Provide the [X, Y] coordinate of the cell's center where the given text is located.  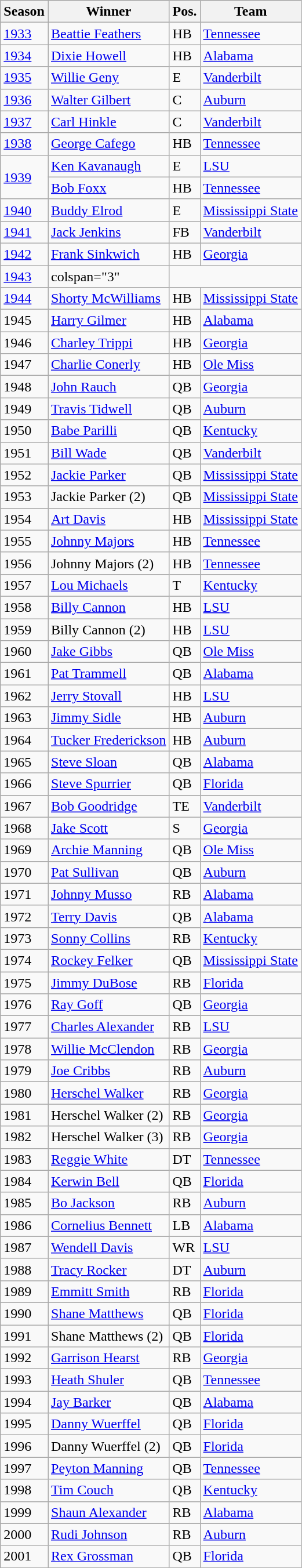
1953 [24, 497]
Jackie Parker [108, 475]
Herschel Walker (3) [108, 1137]
1986 [24, 1225]
1964 [24, 740]
1989 [24, 1291]
Jake Gibbs [108, 652]
Winner [108, 12]
Danny Wuerffel [108, 1424]
Emmitt Smith [108, 1291]
Pos. [184, 12]
FB [184, 232]
Shane Matthews (2) [108, 1335]
1959 [24, 629]
1976 [24, 1005]
1955 [24, 541]
Shorty McWilliams [108, 299]
S [184, 828]
Johnny Majors [108, 541]
1990 [24, 1313]
1993 [24, 1380]
1966 [24, 784]
1958 [24, 607]
1948 [24, 387]
1982 [24, 1137]
1984 [24, 1181]
1941 [24, 232]
Rex Grossman [108, 1556]
Lou Michaels [108, 585]
Shane Matthews [108, 1313]
1981 [24, 1115]
Frank Sinkwich [108, 254]
Jake Scott [108, 828]
1995 [24, 1424]
1940 [24, 210]
1947 [24, 365]
1977 [24, 1027]
1980 [24, 1093]
Cornelius Bennett [108, 1225]
Babe Parilli [108, 431]
Joe Cribbs [108, 1071]
1956 [24, 563]
1972 [24, 916]
1934 [24, 56]
1969 [24, 850]
1943 [24, 277]
Reggie White [108, 1159]
colspan="3" [108, 277]
1994 [24, 1402]
1957 [24, 585]
Archie Manning [108, 850]
1968 [24, 828]
1938 [24, 144]
1935 [24, 78]
1975 [24, 983]
Tim Couch [108, 1490]
1992 [24, 1358]
Ray Goff [108, 1005]
Ken Kavanaugh [108, 166]
1954 [24, 519]
Terry Davis [108, 916]
John Rauch [108, 387]
Jerry Stovall [108, 696]
Johnny Musso [108, 894]
TE [184, 806]
Walter Gilbert [108, 100]
Garrison Hearst [108, 1358]
1971 [24, 894]
1973 [24, 938]
Tracy Rocker [108, 1269]
1999 [24, 1512]
Dixie Howell [108, 56]
1970 [24, 872]
Charlie Conerly [108, 365]
WR [184, 1247]
Billy Cannon [108, 607]
Jackie Parker (2) [108, 497]
1936 [24, 100]
George Cafego [108, 144]
Willie Geny [108, 78]
2000 [24, 1534]
Bill Wade [108, 453]
Rudi Johnson [108, 1534]
Steve Spurrier [108, 784]
1952 [24, 475]
Buddy Elrod [108, 210]
Sonny Collins [108, 938]
Jimmy Sidle [108, 718]
1985 [24, 1203]
1997 [24, 1468]
Bob Goodridge [108, 806]
1974 [24, 960]
1960 [24, 652]
1979 [24, 1071]
1978 [24, 1049]
Herschel Walker [108, 1093]
Herschel Walker (2) [108, 1115]
Charley Trippi [108, 343]
Charles Alexander [108, 1027]
1946 [24, 343]
Peyton Manning [108, 1468]
1983 [24, 1159]
1942 [24, 254]
Willie McClendon [108, 1049]
1951 [24, 453]
Pat Trammell [108, 674]
Jay Barker [108, 1402]
1949 [24, 409]
1962 [24, 696]
1944 [24, 299]
1939 [24, 177]
Team [250, 12]
2001 [24, 1556]
1991 [24, 1335]
Carl Hinkle [108, 122]
Season [24, 12]
1933 [24, 34]
Bo Jackson [108, 1203]
Johnny Majors (2) [108, 563]
Jack Jenkins [108, 232]
Kerwin Bell [108, 1181]
Jimmy DuBose [108, 983]
Billy Cannon (2) [108, 629]
Harry Gilmer [108, 321]
Art Davis [108, 519]
Bob Foxx [108, 188]
Wendell Davis [108, 1247]
1967 [24, 806]
1937 [24, 122]
1945 [24, 321]
Travis Tidwell [108, 409]
1965 [24, 762]
Steve Sloan [108, 762]
1961 [24, 674]
Rockey Felker [108, 960]
Beattie Feathers [108, 34]
T [184, 585]
LB [184, 1225]
1996 [24, 1446]
Pat Sullivan [108, 872]
Heath Shuler [108, 1380]
Danny Wuerffel (2) [108, 1446]
Shaun Alexander [108, 1512]
1998 [24, 1490]
1963 [24, 718]
1988 [24, 1269]
Tucker Frederickson [108, 740]
1987 [24, 1247]
1950 [24, 431]
